Return (x, y) of the center of cell containing provided text 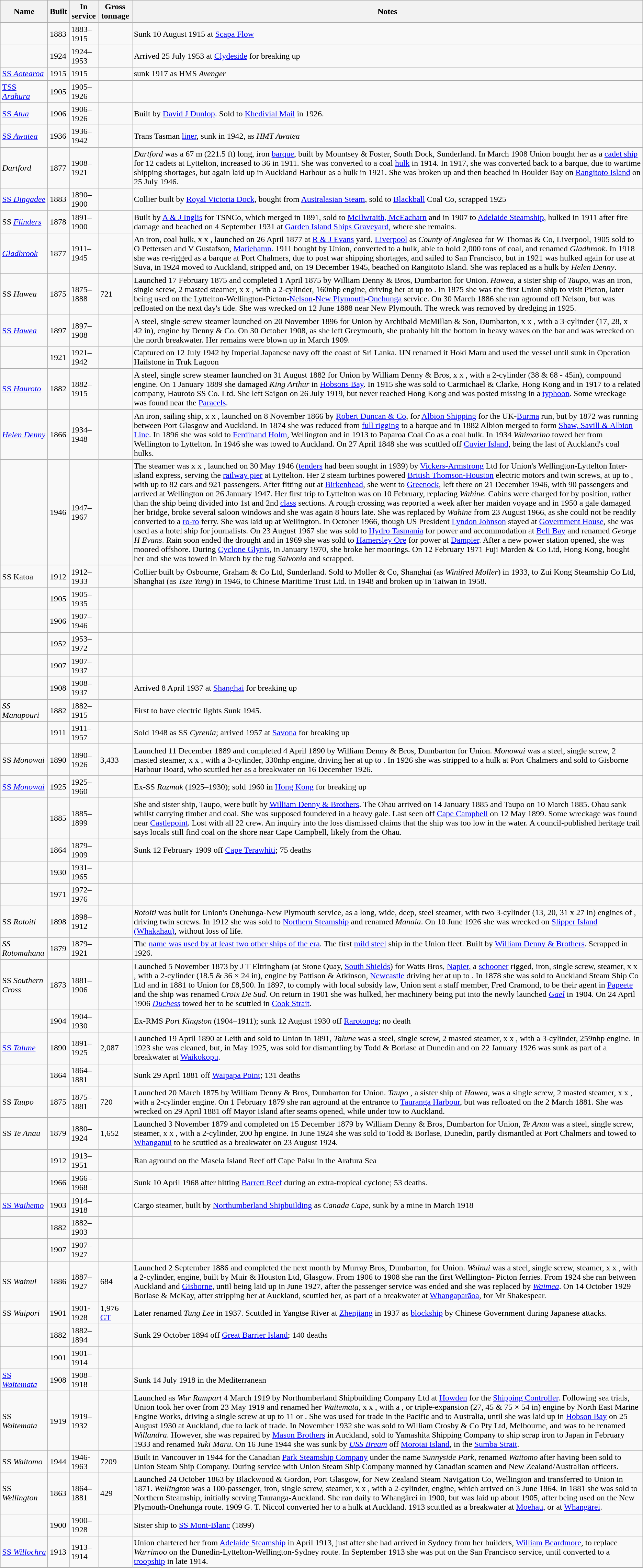
1901–1914 (84, 1358)
1924 (58, 56)
1911 (58, 733)
1891–1900 (84, 222)
Collier built by Royal Victoria Dock, bought from Australasian Steam, sold to Blackball Coal Co, scrapped 1925 (387, 199)
1921 (58, 358)
1934–1948 (84, 435)
720 (115, 1102)
1881–1906 (84, 985)
1966 (58, 1183)
SS Waipori (24, 1313)
1908–1937 (84, 688)
Gross tonnage (115, 12)
1,976 GT (115, 1313)
Sunk 10 April 1968 after hitting Barrett Reef during an extra-tropical cyclone; 53 deaths. (387, 1183)
1886 (58, 1282)
429 (115, 1493)
2,087 (115, 1048)
Helen Denny (24, 435)
1919 (58, 1421)
Sunk 10 August 1915 at Scapa Flow (387, 34)
SS Waitomo (24, 1462)
1885 (58, 818)
1875–1881 (84, 1102)
Built (58, 12)
1925–1960 (84, 787)
1924–1953 (84, 56)
1890–1926 (84, 760)
Sister ship to SS Mont-Blanc (1899) (387, 1525)
1891–1925 (84, 1048)
1913 (58, 1552)
SS Taupo (24, 1102)
Name (24, 12)
1905–1926 (84, 91)
1907–1927 (84, 1249)
1900 (58, 1525)
1936 (58, 136)
1887–1927 (84, 1282)
1912–1933 (84, 577)
684 (115, 1282)
Sold 1948 as SS Cyrenia; arrived 1957 at Savona for breaking up (387, 733)
1972–1976 (84, 895)
1946 (58, 512)
Sunk 14 July 1918 in the Mediterranean (387, 1380)
1908–1921 (84, 168)
1913–1914 (84, 1552)
SS Aotearoa (24, 74)
Notes (387, 12)
Gladbrook (24, 253)
1875–1888 (84, 294)
1966–1968 (84, 1183)
721 (115, 294)
1,652 (115, 1133)
Sunk 29 April 1881 off Waipapa Point; 131 deaths (387, 1075)
1911–1957 (84, 733)
1931–1965 (84, 873)
1952 (58, 643)
1879–1921 (84, 949)
1971 (58, 895)
SS Dingadee (24, 199)
SS Rotoiti (24, 922)
Ran aground on the Masela Island Reef off Cape Palsu in the Arafura Sea (387, 1160)
Ex-RMS Port Kingston (1904–1911); sunk 12 August 1930 off Rarotonga; no death (387, 1021)
SS Manapouri (24, 711)
1878 (58, 222)
1953–1972 (84, 643)
1906–1926 (84, 114)
1907–1946 (84, 621)
1882–1894 (84, 1335)
Dartford (24, 168)
1879–1909 (84, 850)
1947–1967 (84, 512)
1880–1924 (84, 1133)
1897–1908 (84, 330)
In service (84, 12)
3,433 (115, 760)
1903 (58, 1205)
1921–1942 (84, 358)
Cargo steamer, built by Northumberland Shipbuilding as Canada Cape, sunk by a mine in March 1918 (387, 1205)
Arrived 25 July 1953 at Clydeside for breaking up (387, 56)
SS Awatea (24, 136)
1873 (58, 985)
SS Wainui (24, 1282)
1898 (58, 922)
SS Atua (24, 114)
1908–1918 (84, 1380)
1946-1963 (84, 1462)
1919–1932 (84, 1421)
Sunk 29 October 1894 off Great Barrier Island; 140 deaths (387, 1335)
1863 (58, 1493)
SS Southern Cross (24, 985)
7209 (115, 1462)
Sunk 12 February 1909 off Cape Terawhiti; 75 deaths (387, 850)
Later renamed Tung Lee in 1937. Scuttled in Yangtse River at Zhenjiang in 1937 as blockship by Chinese Government during Japanese attacks. (387, 1313)
First to have electric lights Sunk 1945. (387, 711)
Arrived 8 April 1937 at Shanghai for breaking up (387, 688)
SS Rotomahana (24, 949)
SS Hauroto (24, 389)
SS Willochra (24, 1552)
sunk 1917 as HMS Avenger (387, 74)
1925 (58, 787)
TSS Arahura (24, 91)
1885–1899 (84, 818)
SS Waihemo (24, 1205)
Built by David J Dunlop. Sold to Khedivial Mail in 1926. (387, 114)
1907–1937 (84, 666)
SS Wellington (24, 1493)
Ex-SS Razmak (1925–1930); sold 1960 in Hong Kong for breaking up (387, 787)
1904–1930 (84, 1021)
1905–1935 (84, 599)
Trans Tasman liner, sunk in 1942, as HMT Awatea (387, 136)
1936–1942 (84, 136)
SS Katoa (24, 577)
SS Flinders (24, 222)
1944 (58, 1462)
1913–1951 (84, 1160)
1911–1945 (84, 253)
SS Talune (24, 1048)
1897 (58, 330)
1882–1903 (84, 1227)
1890–1900 (84, 199)
1866 (58, 435)
1904 (58, 1021)
1900–1928 (84, 1525)
SS Te Anau (24, 1133)
1898–1912 (84, 922)
1930 (58, 873)
1883–1915 (84, 34)
1914–1918 (84, 1205)
1901-1928 (84, 1313)
